Locate the cell with the specified text and output its [x, y] center coordinate. 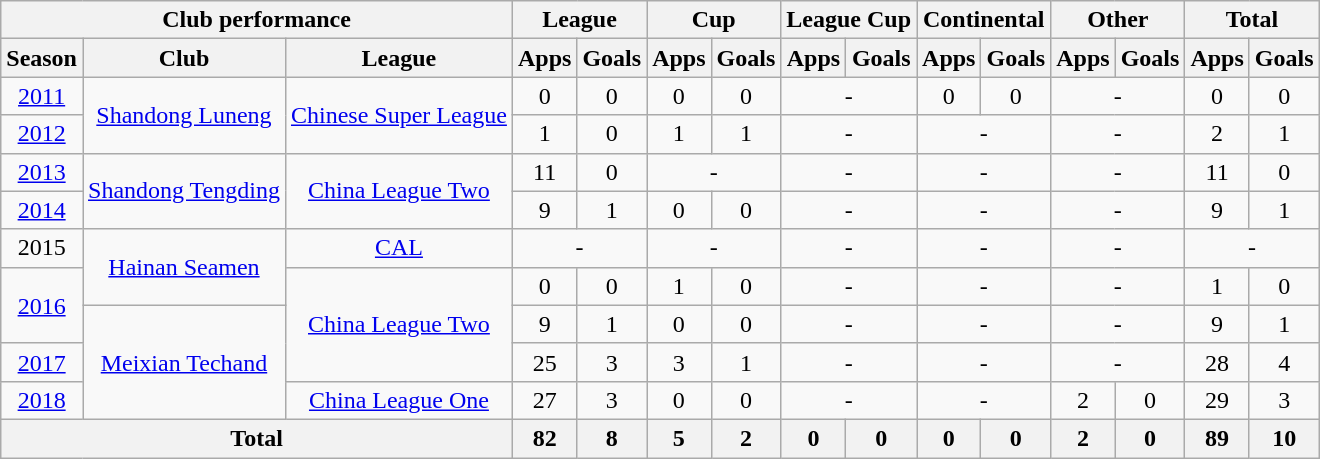
2013 [42, 172]
League Cup [849, 20]
5 [679, 438]
CAL [398, 248]
Season [42, 58]
27 [544, 400]
Continental [984, 20]
2018 [42, 400]
28 [1217, 362]
29 [1217, 400]
2015 [42, 248]
10 [1284, 438]
2014 [42, 210]
Chinese Super League [398, 115]
82 [544, 438]
Shandong Luneng [184, 115]
Other [1118, 20]
8 [612, 438]
Meixian Techand [184, 362]
25 [544, 362]
4 [1284, 362]
2016 [42, 305]
2017 [42, 362]
Cup [714, 20]
Club performance [257, 20]
China League One [398, 400]
Hainan Seamen [184, 267]
89 [1217, 438]
2011 [42, 96]
2012 [42, 134]
Club [184, 58]
Shandong Tengding [184, 191]
